Scan for the cell matching the given text and deliver its (x, y) coordinate at center. 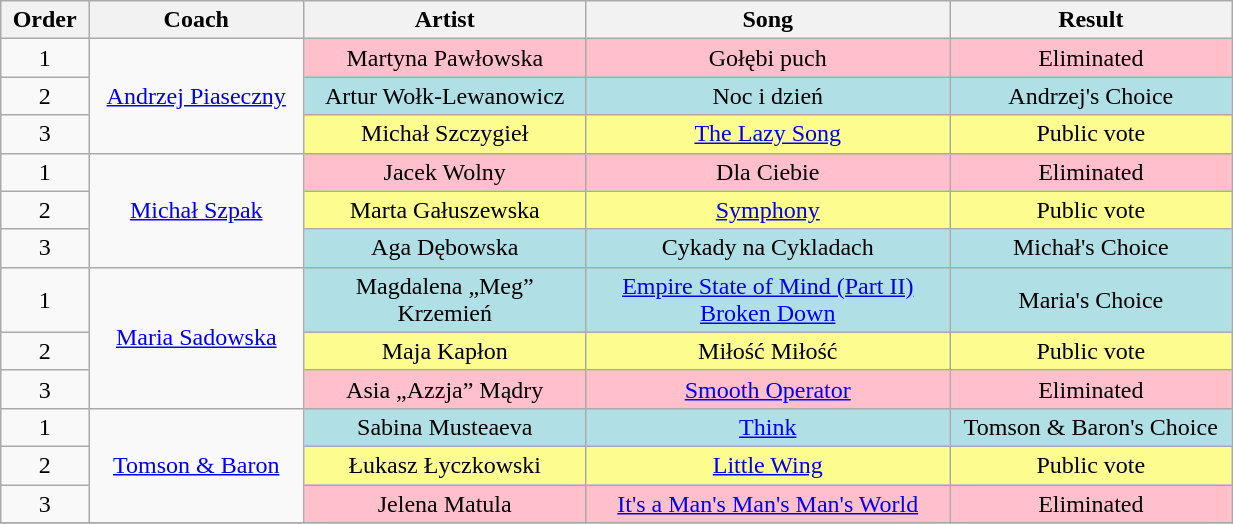
Martyna Pawłowska (445, 58)
Artur Wołk-Lewanowicz (445, 96)
Little Wing (768, 465)
Gołębi puch (768, 58)
Artist (445, 20)
Andrzej Piaseczny (196, 96)
Smooth Operator (768, 389)
Order (45, 20)
It's a Man's Man's Man's World (768, 503)
Result (1091, 20)
Aga Dębowska (445, 248)
Michał Szczygieł (445, 134)
Łukasz Łyczkowski (445, 465)
Maria's Choice (1091, 300)
Asia „Azzja” Mądry (445, 389)
Cykady na Cykladach (768, 248)
Empire State of Mind (Part II) Broken Down (768, 300)
Miłość Miłość (768, 351)
Tomson & Baron (196, 465)
Noc i dzień (768, 96)
Symphony (768, 210)
Dla Ciebie (768, 172)
Maja Kapłon (445, 351)
Magdalena „Meg” Krzemień (445, 300)
Marta Gałuszewska (445, 210)
Andrzej's Choice (1091, 96)
Think (768, 427)
The Lazy Song (768, 134)
Song (768, 20)
Coach (196, 20)
Maria Sadowska (196, 338)
Jelena Matula (445, 503)
Jacek Wolny (445, 172)
Sabina Musteaeva (445, 427)
Michał's Choice (1091, 248)
Tomson & Baron's Choice (1091, 427)
Michał Szpak (196, 210)
